Pinpoint the cell where the given text exists, returning its [x, y] midpoint coordinate. 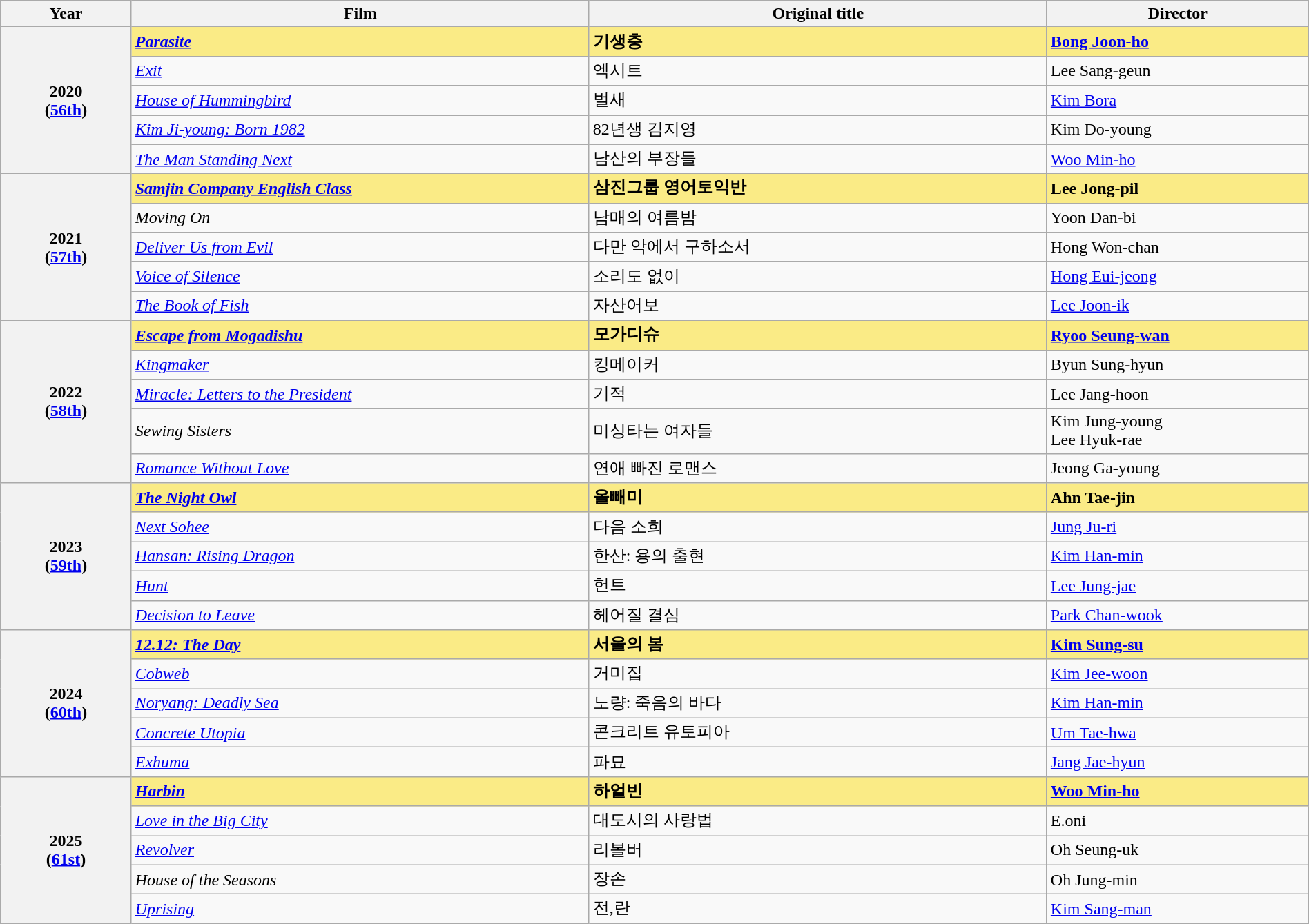
Oh Jung-min [1178, 879]
기적 [817, 395]
Moving On [360, 218]
Concrete Utopia [360, 733]
Kim Jee-woon [1178, 674]
장손 [817, 879]
다만 악에서 구하소서 [817, 247]
Jang Jae-hyun [1178, 762]
Lee Jong-pil [1178, 189]
다음 소희 [817, 527]
Kim Ji-young: Born 1982 [360, 130]
Hunt [360, 585]
벌새 [817, 101]
한산: 용의 출현 [817, 556]
2023(59th) [66, 556]
Film [360, 14]
Exhuma [360, 762]
Park Chan-wook [1178, 616]
헤어질 결심 [817, 616]
Revolver [360, 850]
Hong Won-chan [1178, 247]
Hong Eui-jeong [1178, 276]
소리도 없이 [817, 276]
The Night Owl [360, 498]
Samjin Company English Class [360, 189]
Director [1178, 14]
파묘 [817, 762]
Escape from Mogadishu [360, 335]
Year [66, 14]
Romance Without Love [360, 468]
남매의 여름밤 [817, 218]
Kingmaker [360, 364]
자산어보 [817, 306]
대도시의 사랑법 [817, 821]
The Book of Fish [360, 306]
E.oni [1178, 821]
2025(61st) [66, 850]
Miracle: Letters to the President [360, 395]
Kim Sang-man [1178, 910]
Jeong Ga-young [1178, 468]
서울의 봄 [817, 645]
미싱타는 여자들 [817, 431]
Um Tae-hwa [1178, 733]
Yoon Dan-bi [1178, 218]
노량: 죽음의 바다 [817, 704]
모가디슈 [817, 335]
거미집 [817, 674]
Kim Sung-su [1178, 645]
Lee Jang-hoon [1178, 395]
Ryoo Seung-wan [1178, 335]
Kim Bora [1178, 101]
Bong Joon-ho [1178, 41]
연애 빠진 로맨스 [817, 468]
Cobweb [360, 674]
헌트 [817, 585]
12.12: The Day [360, 645]
Voice of Silence [360, 276]
2020(56th) [66, 101]
Deliver Us from Evil [360, 247]
Hansan: Rising Dragon [360, 556]
Kim Jung-youngLee Hyuk-rae [1178, 431]
Next Sohee [360, 527]
2024(60th) [66, 704]
Harbin [360, 791]
삼진그룹 영어토익반 [817, 189]
2021(57th) [66, 247]
남산의 부장들 [817, 159]
기생충 [817, 41]
Jung Ju-ri [1178, 527]
Exit [360, 70]
하얼빈 [817, 791]
Oh Seung-uk [1178, 850]
리볼버 [817, 850]
Parasite [360, 41]
Uprising [360, 910]
Kim Do-young [1178, 130]
전,란 [817, 910]
Ahn Tae-jin [1178, 498]
House of Hummingbird [360, 101]
2022(58th) [66, 402]
콘크리트 유토피아 [817, 733]
82년생 김지영 [817, 130]
Original title [817, 14]
Lee Sang-geun [1178, 70]
House of the Seasons [360, 879]
킹메이커 [817, 364]
Noryang: Deadly Sea [360, 704]
Lee Joon-ik [1178, 306]
Byun Sung-hyun [1178, 364]
Sewing Sisters [360, 431]
Love in the Big City [360, 821]
Decision to Leave [360, 616]
올빼미 [817, 498]
엑시트 [817, 70]
The Man Standing Next [360, 159]
Lee Jung-jae [1178, 585]
